Provide the [X, Y] coordinate of the cell's center where the given text is located.  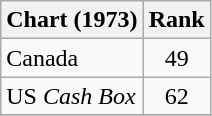
62 [176, 96]
49 [176, 58]
Canada [72, 58]
Rank [176, 20]
US Cash Box [72, 96]
Chart (1973) [72, 20]
